Provide the [x, y] coordinate of the cell's center where the given text is located.  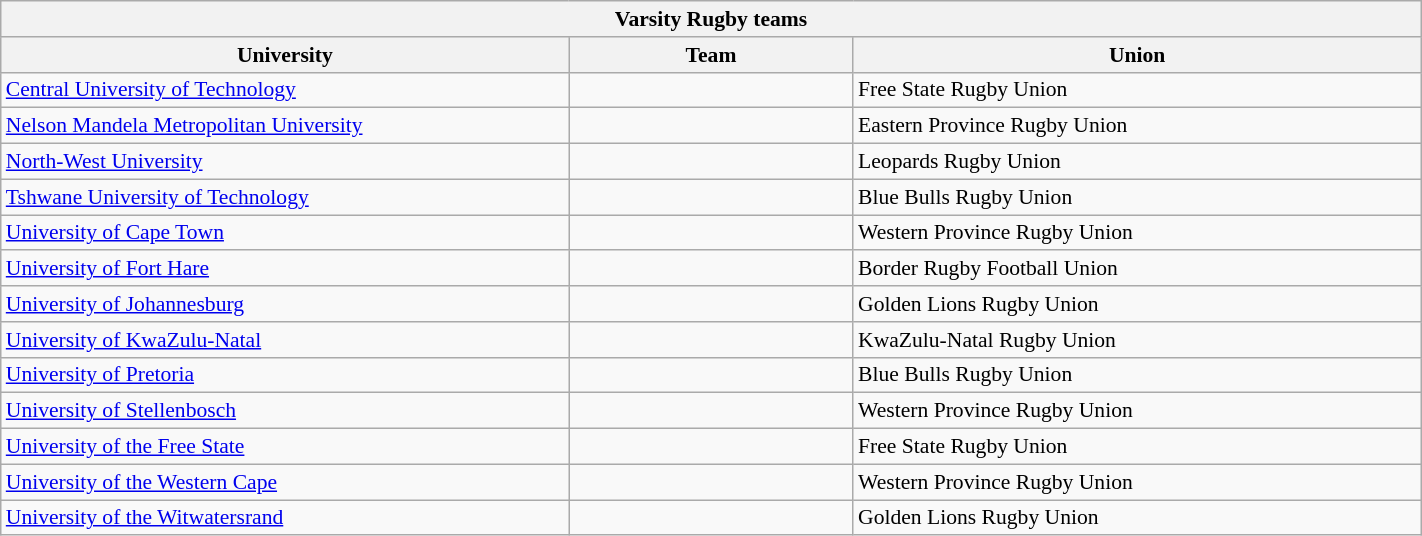
KwaZulu-Natal Rugby Union [1137, 340]
Team [711, 55]
University of Cape Town [285, 233]
Union [1137, 55]
Border Rugby Football Union [1137, 269]
University of KwaZulu-Natal [285, 340]
Leopards Rugby Union [1137, 162]
Eastern Province Rugby Union [1137, 126]
University [285, 55]
University of Fort Hare [285, 269]
University of the Free State [285, 447]
Tshwane University of Technology [285, 197]
University of the Witwatersrand [285, 518]
Varsity Rugby teams [711, 19]
North-West University [285, 162]
University of Johannesburg [285, 304]
University of the Western Cape [285, 482]
Nelson Mandela Metropolitan University [285, 126]
University of Stellenbosch [285, 411]
Central University of Technology [285, 90]
University of Pretoria [285, 375]
